Provide the [X, Y] coordinate of the cell's center where the given text is located.  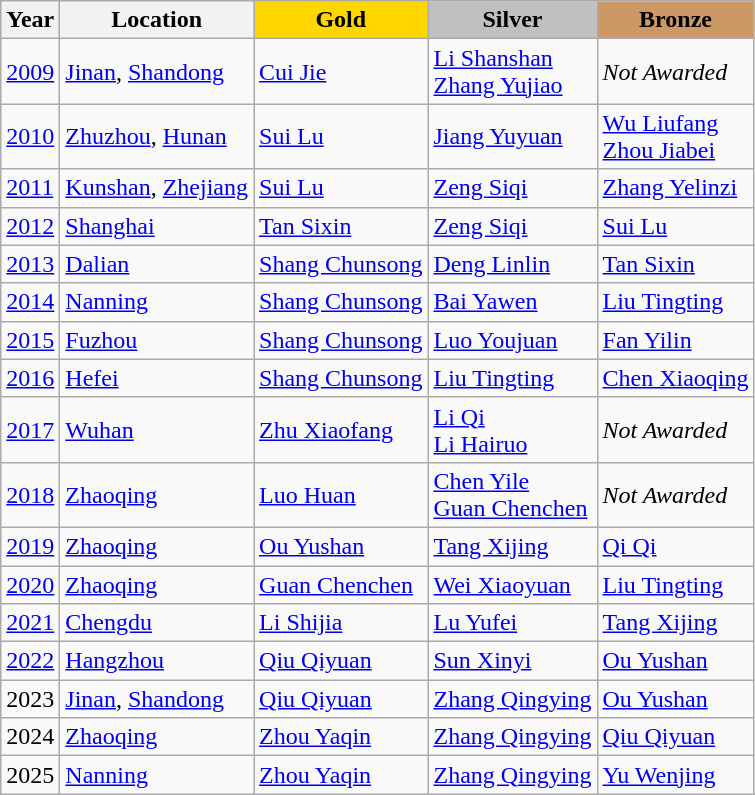
2013 [30, 264]
Wu LiufangZhou Jiabei [676, 136]
2009 [30, 72]
2024 [30, 737]
Chengdu [157, 623]
Luo Youjuan [512, 340]
Cui Jie [341, 72]
2023 [30, 699]
Jiang Yuyuan [512, 136]
2015 [30, 340]
Li ShanshanZhang Yujiao [512, 72]
Qi Qi [676, 546]
Wei Xiaoyuan [512, 585]
Sun Xinyi [512, 661]
Li Shijia [341, 623]
2018 [30, 494]
Luo Huan [341, 494]
Hefei [157, 378]
2016 [30, 378]
Silver [512, 20]
2020 [30, 585]
2021 [30, 623]
Fuzhou [157, 340]
Wuhan [157, 430]
2019 [30, 546]
Shanghai [157, 226]
2011 [30, 188]
Chen YileGuan Chenchen [512, 494]
Zhu Xiaofang [341, 430]
Hangzhou [157, 661]
Bai Yawen [512, 302]
2025 [30, 775]
Guan Chenchen [341, 585]
Location [157, 20]
Bronze [676, 20]
2012 [30, 226]
Deng Linlin [512, 264]
Gold [341, 20]
Zhuzhou, Hunan [157, 136]
Dalian [157, 264]
Lu Yufei [512, 623]
Kunshan, Zhejiang [157, 188]
Zhang Yelinzi [676, 188]
Year [30, 20]
2017 [30, 430]
2010 [30, 136]
Chen Xiaoqing [676, 378]
Li QiLi Hairuo [512, 430]
Fan Yilin [676, 340]
2022 [30, 661]
2014 [30, 302]
Yu Wenjing [676, 775]
